Return [x, y] of the center of cell containing provided text 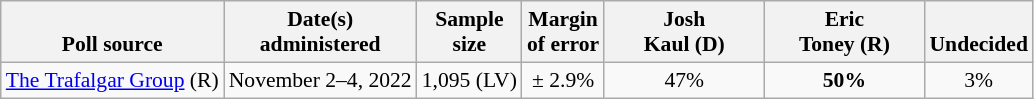
Date(s)administered [320, 32]
Samplesize [470, 32]
Undecided [978, 32]
EricToney (R) [844, 32]
The Trafalgar Group (R) [112, 80]
November 2–4, 2022 [320, 80]
Marginof error [563, 32]
1,095 (LV) [470, 80]
47% [684, 80]
Poll source [112, 32]
± 2.9% [563, 80]
JoshKaul (D) [684, 32]
3% [978, 80]
50% [844, 80]
